Identify which cell holds the provided text, then report its (x, y) central coordinate. 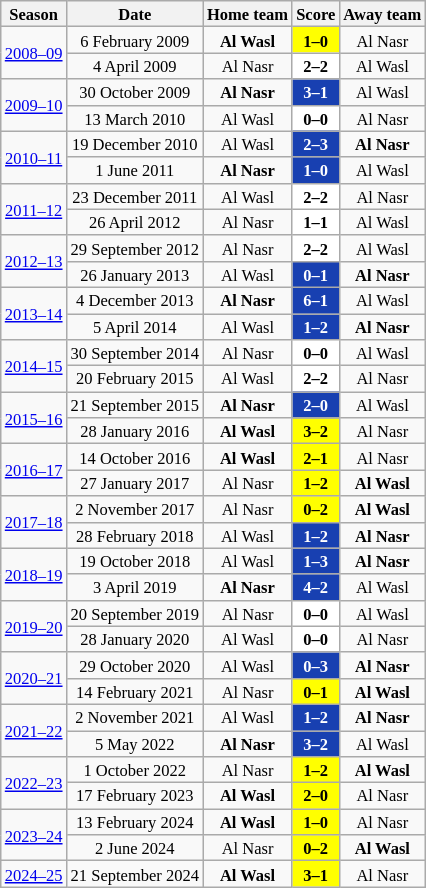
2–1 (316, 457)
14 February 2021 (135, 691)
28 February 2018 (135, 535)
2024–25 (34, 874)
1–1 (316, 222)
4 April 2009 (135, 66)
26 April 2012 (135, 222)
2012–13 (34, 261)
30 September 2014 (135, 353)
19 December 2010 (135, 144)
2008–09 (34, 53)
2017–18 (34, 522)
2–3 (316, 144)
2010–11 (34, 157)
1 October 2022 (135, 770)
28 January 2020 (135, 639)
13 March 2010 (135, 118)
3 April 2019 (135, 587)
2019–20 (34, 626)
6 February 2009 (135, 40)
2 November 2017 (135, 509)
19 October 2018 (135, 561)
14 October 2016 (135, 457)
13 February 2024 (135, 822)
2011–12 (34, 209)
2015–16 (34, 418)
0–3 (316, 665)
20 February 2015 (135, 379)
2013–14 (34, 313)
5 May 2022 (135, 743)
1–3 (316, 561)
29 September 2012 (135, 248)
1 June 2011 (135, 170)
2009–10 (34, 105)
21 September 2024 (135, 874)
2 June 2024 (135, 848)
4–2 (316, 587)
Away team (382, 14)
5 April 2014 (135, 327)
2021–22 (34, 730)
2023–24 (34, 835)
20 September 2019 (135, 613)
2018–19 (34, 574)
27 January 2017 (135, 483)
Score (316, 14)
17 February 2023 (135, 796)
4 December 2013 (135, 300)
2 November 2021 (135, 717)
26 January 2013 (135, 274)
21 September 2015 (135, 405)
Date (135, 14)
Home team (248, 14)
6–1 (316, 300)
29 October 2020 (135, 665)
2022–23 (34, 783)
23 December 2011 (135, 196)
Season (34, 14)
2016–17 (34, 470)
2020–21 (34, 678)
28 January 2016 (135, 431)
2014–15 (34, 366)
30 October 2009 (135, 92)
